Locate the cell with the specified text and output its [x, y] center coordinate. 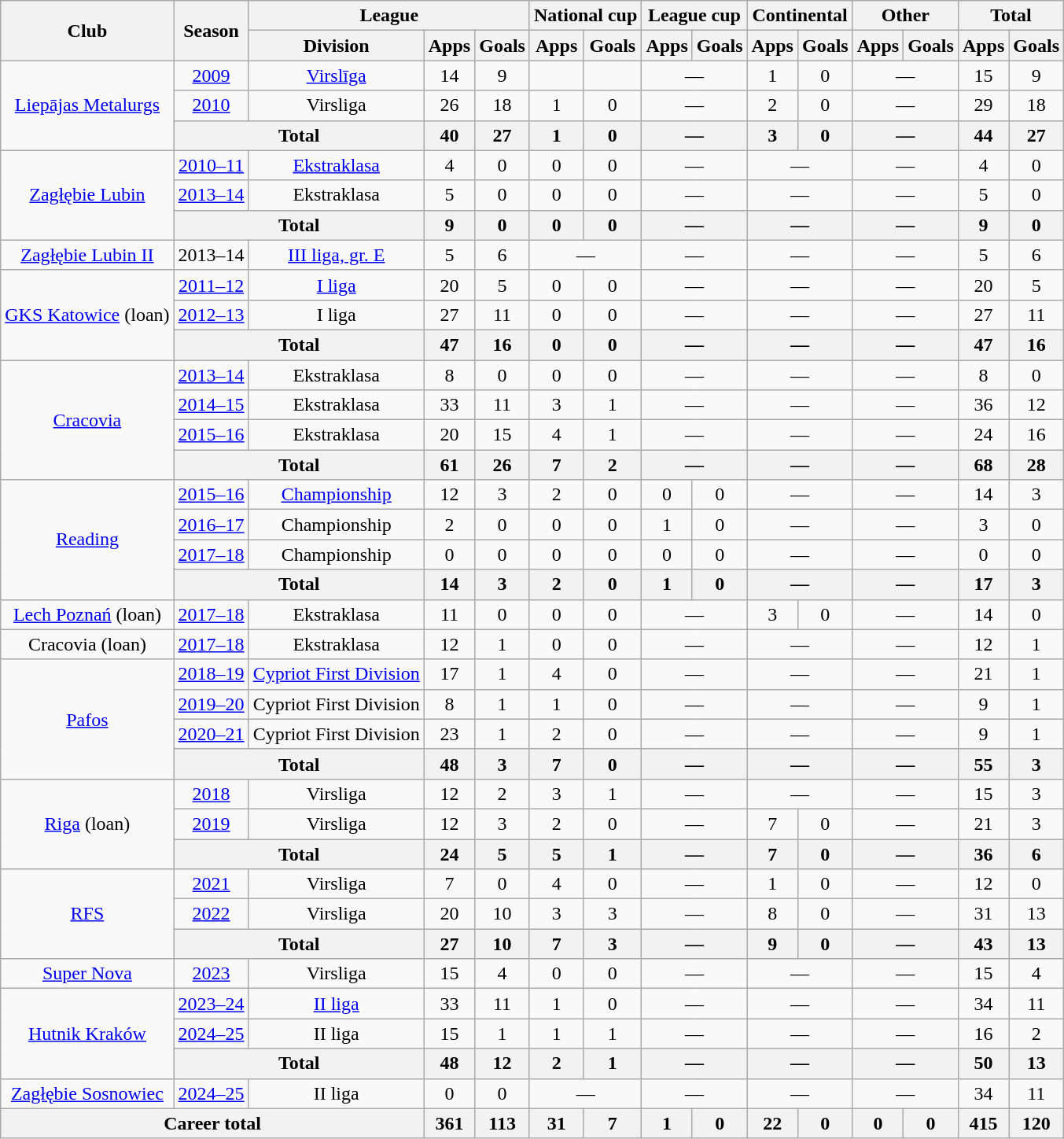
2023–24 [211, 1004]
22 [772, 1123]
League cup [694, 16]
Super Nova [87, 974]
2010–11 [211, 165]
2012–13 [211, 315]
RFS [87, 914]
Pafos [87, 719]
2018–19 [211, 674]
44 [983, 135]
League [388, 16]
Other [905, 16]
National cup [585, 16]
361 [449, 1123]
Reading [87, 540]
Career total [212, 1123]
28 [1036, 465]
III liga, gr. E [337, 255]
Cracovia [87, 420]
113 [503, 1123]
Lech Poznań (loan) [87, 614]
120 [1036, 1123]
2010 [211, 105]
Zagłębie Sosnowiec [87, 1093]
Continental [800, 16]
Club [87, 31]
Riga (loan) [87, 824]
Liepājas Metalurgs [87, 105]
415 [983, 1123]
2019 [211, 824]
55 [983, 764]
40 [449, 135]
68 [983, 465]
Hutnik Kraków [87, 1034]
Virslīga [337, 76]
43 [983, 944]
2019–20 [211, 704]
2023 [211, 974]
Cracovia (loan) [87, 644]
50 [983, 1063]
Season [211, 31]
Division [337, 46]
2018 [211, 794]
2009 [211, 76]
2011–12 [211, 285]
2014–15 [211, 405]
2020–21 [211, 734]
29 [983, 105]
61 [449, 465]
23 [449, 734]
2022 [211, 914]
2021 [211, 884]
Zagłębie Lubin II [87, 255]
GKS Katowice (loan) [87, 315]
Zagłębie Lubin [87, 195]
2016–17 [211, 525]
